Scan for the cell matching the given text and deliver its (X, Y) coordinate at center. 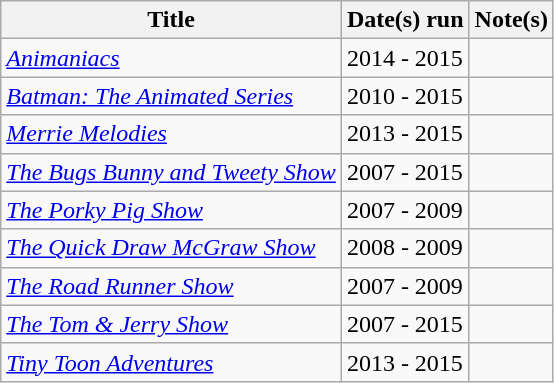
Note(s) (511, 20)
Date(s) run (405, 20)
Animaniacs (172, 58)
The Tom & Jerry Show (172, 324)
Title (172, 20)
Merrie Melodies (172, 134)
The Porky Pig Show (172, 210)
The Quick Draw McGraw Show (172, 248)
Tiny Toon Adventures (172, 362)
The Bugs Bunny and Tweety Show (172, 172)
Batman: The Animated Series (172, 96)
2014 - 2015 (405, 58)
2008 - 2009 (405, 248)
The Road Runner Show (172, 286)
2010 - 2015 (405, 96)
